Find where the given text appears and provide that cell's center as (X, Y) coordinate. 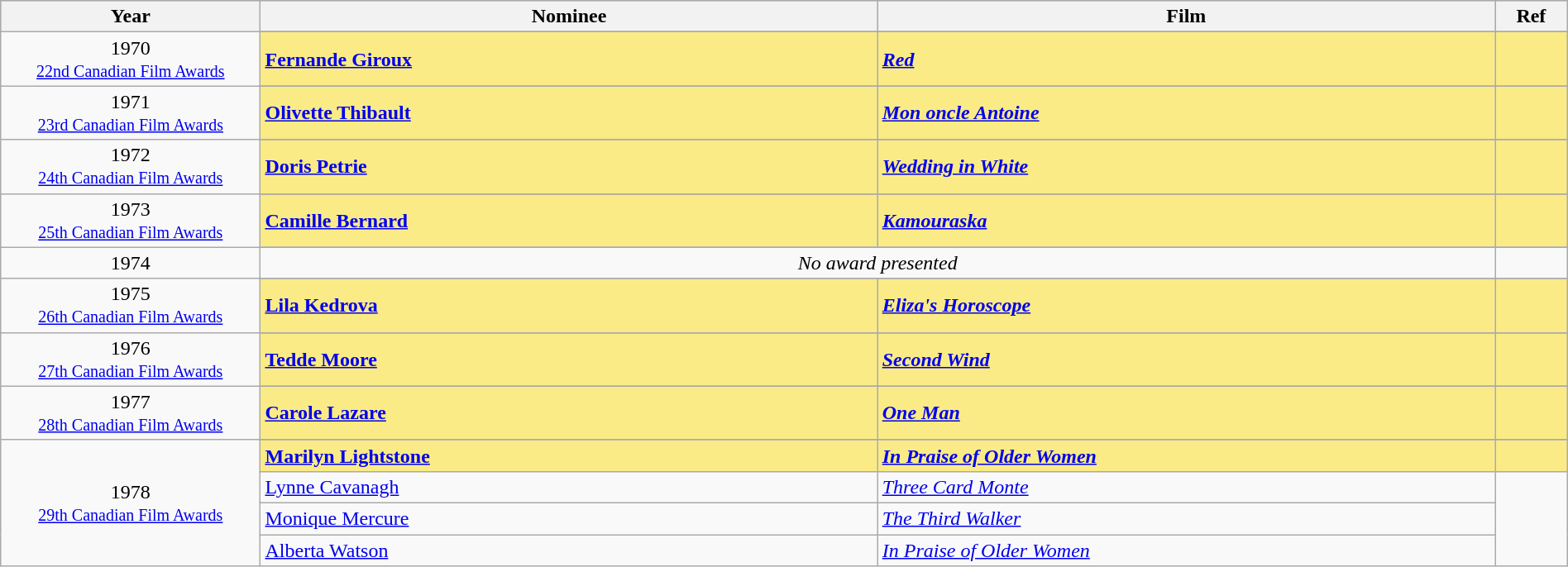
Olivette Thibault (569, 112)
Camille Bernard (569, 220)
Alberta Watson (569, 550)
The Third Walker (1186, 518)
Film (1186, 17)
197526th Canadian Film Awards (131, 306)
Carole Lazare (569, 413)
197728th Canadian Film Awards (131, 413)
Eliza's Horoscope (1186, 306)
Lynne Cavanagh (569, 487)
197123rd Canadian Film Awards (131, 112)
197627th Canadian Film Awards (131, 359)
Marilyn Lightstone (569, 455)
Lila Kedrova (569, 306)
197829th Canadian Film Awards (131, 503)
197224th Canadian Film Awards (131, 167)
Wedding in White (1186, 167)
1974 (131, 263)
Second Wind (1186, 359)
Year (131, 17)
Three Card Monte (1186, 487)
Kamouraska (1186, 220)
No award presented (878, 263)
Fernande Giroux (569, 60)
197022nd Canadian Film Awards (131, 60)
Doris Petrie (569, 167)
One Man (1186, 413)
Ref (1532, 17)
Mon oncle Antoine (1186, 112)
Red (1186, 60)
Monique Mercure (569, 518)
Tedde Moore (569, 359)
Nominee (569, 17)
197325th Canadian Film Awards (131, 220)
